Provide the (X, Y) coordinate of the cell's center where the given text is located.  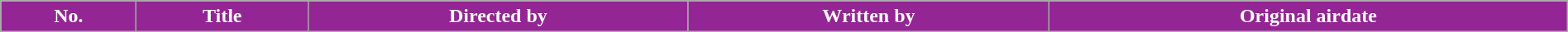
Original airdate (1308, 16)
Title (222, 16)
No. (69, 16)
Directed by (498, 16)
Written by (868, 16)
